Capture the cell that displays the provided text and extract its (x, y) central coordinate. 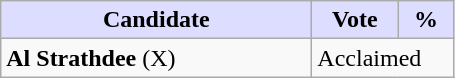
% (426, 20)
Acclaimed (383, 58)
Al Strathdee (X) (156, 58)
Vote (355, 20)
Candidate (156, 20)
